Output the [x, y] coordinate of the center of the cell containing the given text.  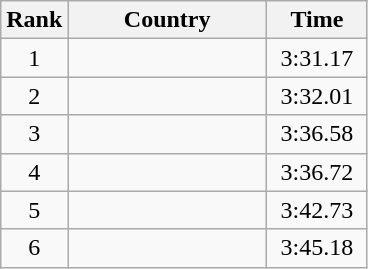
3:36.58 [316, 134]
5 [34, 210]
1 [34, 58]
3:36.72 [316, 172]
Time [316, 20]
4 [34, 172]
Rank [34, 20]
Country [168, 20]
3:45.18 [316, 248]
3:32.01 [316, 96]
3:42.73 [316, 210]
3:31.17 [316, 58]
6 [34, 248]
3 [34, 134]
2 [34, 96]
